Capture the cell that displays the provided text and extract its (x, y) central coordinate. 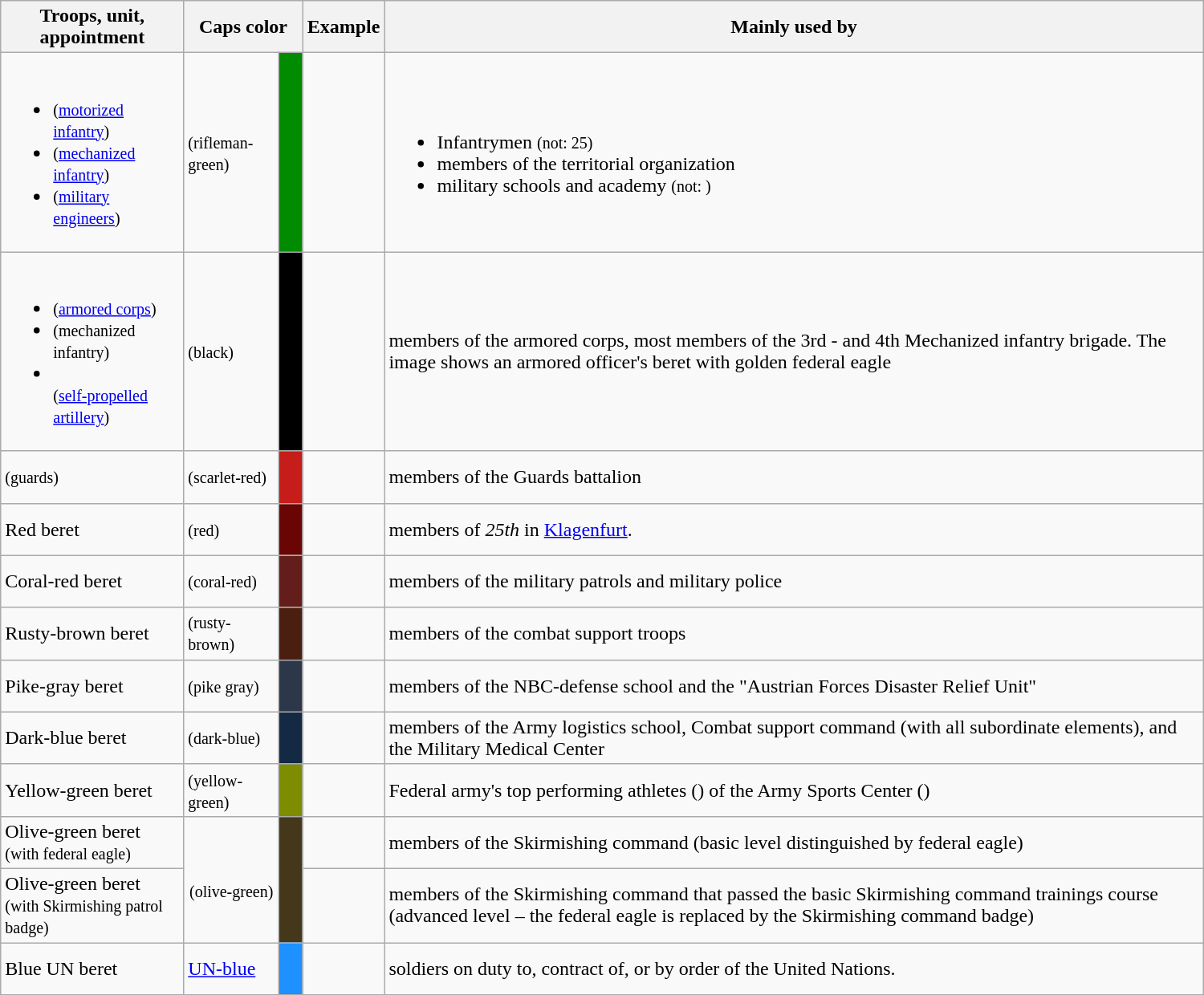
Infantrymen (not: 25)members of the territorial organizationmilitary schools and academy (not: ) (794, 152)
Mainly used by (794, 27)
Dark-blue beret (92, 738)
Caps color (243, 27)
UN-blue (231, 968)
(scarlet-red) (231, 477)
soldiers on duty to, contract of, or by order of the United Nations. (794, 968)
(black) (231, 351)
(olive-green) (231, 879)
Troops, unit, appointment (92, 27)
(coral-red) (231, 581)
(rifleman-green) (231, 152)
members of the military patrols and military police (794, 581)
Blue UN beret (92, 968)
members of the Skirmishing command (basic level distinguished by federal eagle) (794, 843)
Rusty-brown beret (92, 634)
Red beret (92, 530)
(motorized infantry) (mechanized infantry) (military engineers) (92, 152)
Olive-green beret(with Skirmishing patrol badge) (92, 905)
Coral-red beret (92, 581)
(armored corps) (mechanized infantry)(self-propelled artillery) (92, 351)
members of the NBC-defense school and the "Austrian Forces Disaster Relief Unit" (794, 685)
members of the Army logistics school, Combat support command (with all subordinate elements), and the Military Medical Center (794, 738)
(guards) (92, 477)
members of the Guards battalion (794, 477)
members of 25th in Klagenfurt. (794, 530)
(rusty-brown) (231, 634)
(red) (231, 530)
(yellow-green) (231, 790)
Federal army's top performing athletes () of the Army Sports Center () (794, 790)
members of the combat support troops (794, 634)
(dark-blue) (231, 738)
Example (344, 27)
Pike-gray beret (92, 685)
(pike gray) (231, 685)
Yellow-green beret (92, 790)
Olive-green beret(with federal eagle) (92, 843)
